Find where the given text appears and provide that cell's center as [x, y] coordinate. 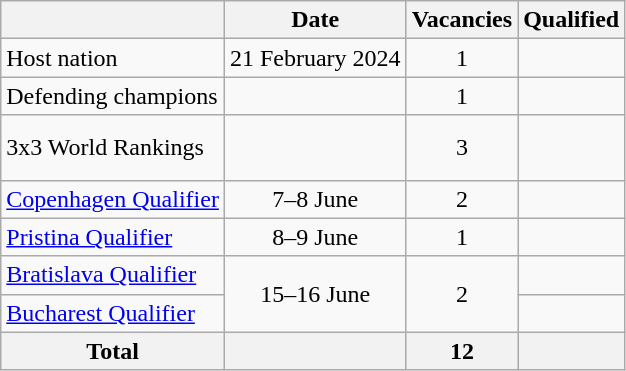
12 [462, 351]
7–8 June [315, 199]
3x3 World Rankings [113, 148]
Host nation [113, 58]
Copenhagen Qualifier [113, 199]
Total [113, 351]
Date [315, 20]
8–9 June [315, 237]
21 February 2024 [315, 58]
Bucharest Qualifier [113, 313]
Defending champions [113, 96]
Bratislava Qualifier [113, 275]
15–16 June [315, 294]
Vacancies [462, 20]
Pristina Qualifier [113, 237]
Qualified [572, 20]
3 [462, 148]
